Find where the given text appears and provide that cell's center as [X, Y] coordinate. 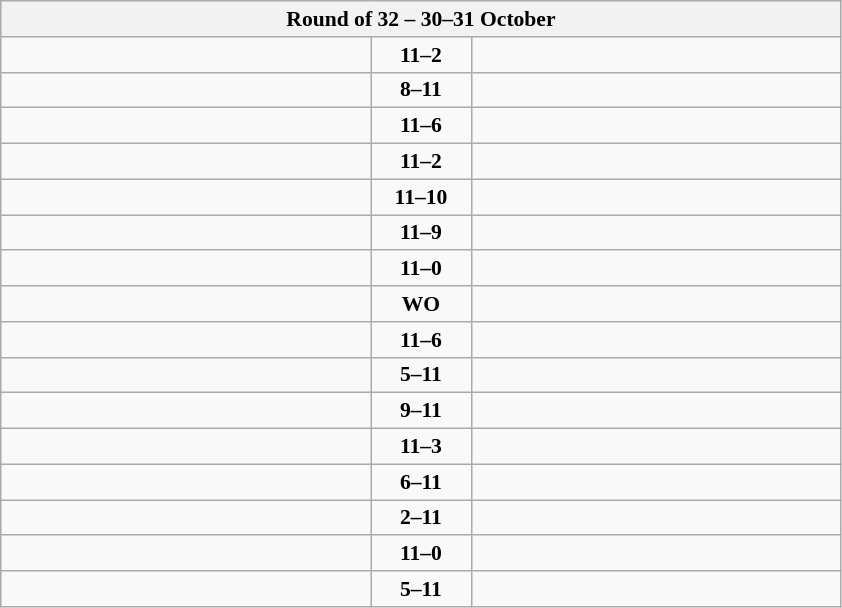
6–11 [421, 482]
9–11 [421, 411]
11–9 [421, 233]
8–11 [421, 90]
11–10 [421, 197]
WO [421, 304]
Round of 32 – 30–31 October [421, 19]
11–3 [421, 447]
2–11 [421, 518]
